Extract the [x, y] coordinate from the center of the cell holding the provided text.  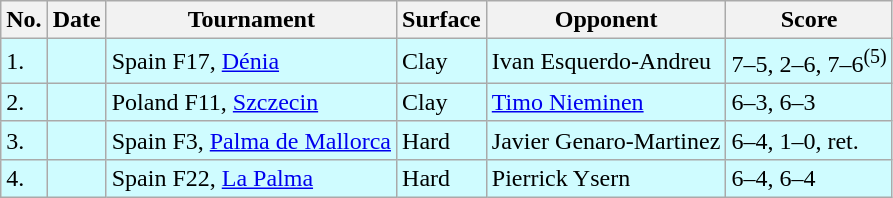
Score [809, 20]
6–3, 6–3 [809, 102]
7–5, 2–6, 7–6(5) [809, 62]
No. [24, 20]
Spain F3, Palma de Mallorca [251, 140]
6–4, 1–0, ret. [809, 140]
Ivan Esquerdo-Andreu [606, 62]
1. [24, 62]
6–4, 6–4 [809, 178]
Poland F11, Szczecin [251, 102]
Date [76, 20]
Pierrick Ysern [606, 178]
Surface [442, 20]
Javier Genaro-Martinez [606, 140]
2. [24, 102]
Spain F22, La Palma [251, 178]
Timo Nieminen [606, 102]
Opponent [606, 20]
3. [24, 140]
Spain F17, Dénia [251, 62]
4. [24, 178]
Tournament [251, 20]
